For the text-containing cell, return its midpoint in [X, Y] coordinate format. 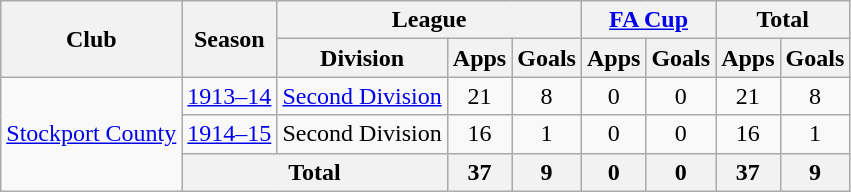
Division [362, 58]
FA Cup [648, 20]
Stockport County [92, 134]
1914–15 [230, 134]
1913–14 [230, 96]
League [430, 20]
Club [92, 39]
Season [230, 39]
